For the text-containing cell, return its midpoint in (x, y) coordinate format. 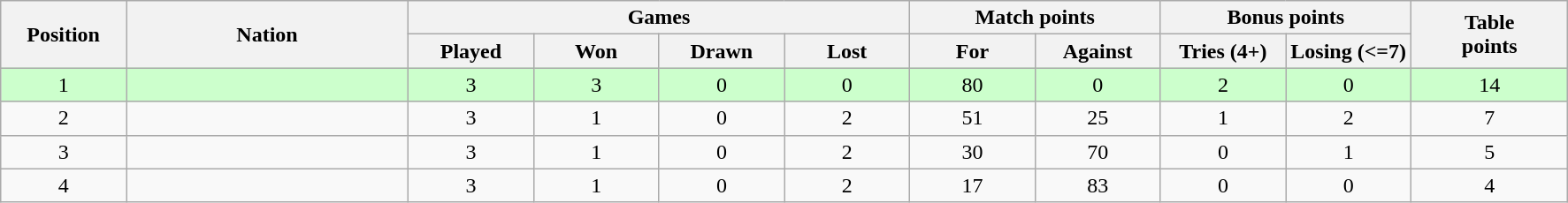
7 (1489, 118)
Games (660, 18)
Losing (<=7) (1349, 51)
Lost (847, 51)
Against (1098, 51)
83 (1098, 185)
Nation (267, 34)
30 (973, 152)
25 (1098, 118)
17 (973, 185)
Drawn (722, 51)
Won (596, 51)
Tablepoints (1489, 34)
Position (64, 34)
Played (471, 51)
70 (1098, 152)
14 (1489, 85)
51 (973, 118)
Tries (4+) (1223, 51)
For (973, 51)
Bonus points (1286, 18)
80 (973, 85)
5 (1489, 152)
Match points (1036, 18)
